Identify which cell holds the provided text, then report its [x, y] central coordinate. 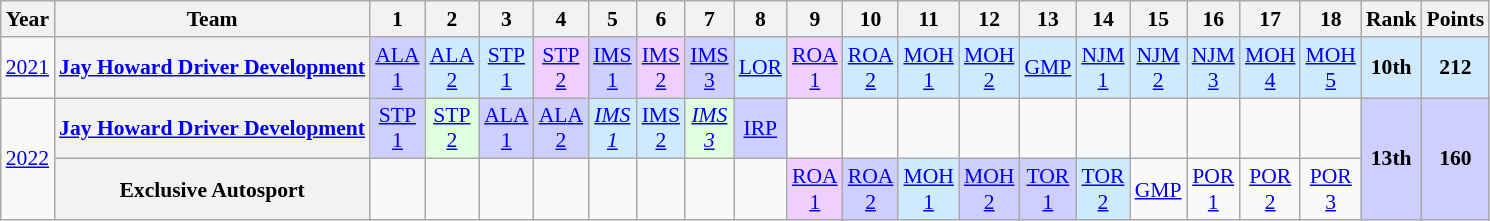
7 [710, 19]
IRP [760, 128]
Points [1455, 19]
10th [1392, 68]
1 [397, 19]
3 [506, 19]
POR2 [1270, 190]
5 [612, 19]
4 [561, 19]
Rank [1392, 19]
2022 [28, 159]
Exclusive Autosport [212, 190]
17 [1270, 19]
POR1 [1214, 190]
NJM3 [1214, 68]
9 [815, 19]
12 [990, 19]
Year [28, 19]
TOR1 [1048, 190]
8 [760, 19]
18 [1330, 19]
11 [928, 19]
2021 [28, 68]
6 [662, 19]
13 [1048, 19]
LOR [760, 68]
2 [452, 19]
POR3 [1330, 190]
NJM2 [1158, 68]
Team [212, 19]
10 [871, 19]
212 [1455, 68]
16 [1214, 19]
MOH4 [1270, 68]
TOR2 [1102, 190]
MOH5 [1330, 68]
160 [1455, 159]
15 [1158, 19]
13th [1392, 159]
14 [1102, 19]
NJM1 [1102, 68]
